Identify which cell holds the provided text, then report its (X, Y) central coordinate. 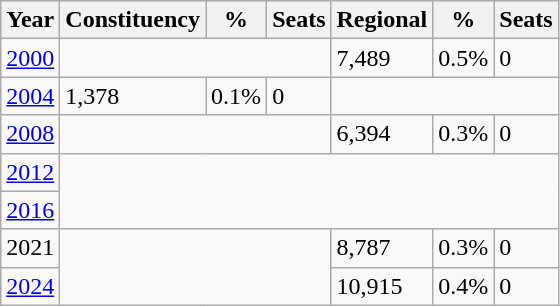
2008 (30, 134)
0.5% (464, 58)
2012 (30, 172)
8,787 (382, 248)
Regional (382, 20)
Constituency (133, 20)
0.1% (236, 96)
Year (30, 20)
6,394 (382, 134)
1,378 (133, 96)
10,915 (382, 286)
2024 (30, 286)
7,489 (382, 58)
2021 (30, 248)
2016 (30, 210)
0.4% (464, 286)
2004 (30, 96)
2000 (30, 58)
